Return the (x, y) coordinate for the center point of the cell that contains the specified text.  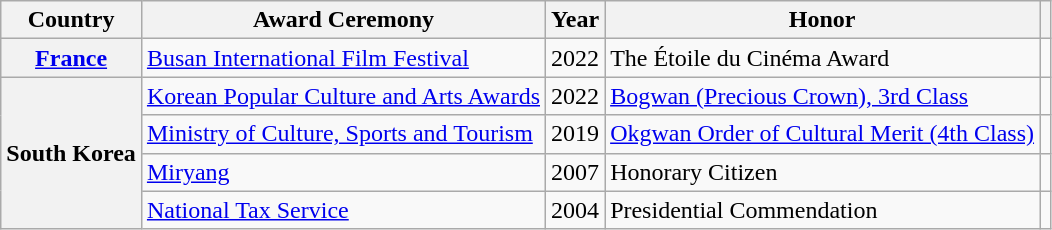
Miryang (343, 172)
Award Ceremony (343, 20)
2019 (576, 134)
Presidential Commendation (822, 210)
Bogwan (Precious Crown), 3rd Class (822, 96)
2007 (576, 172)
The Étoile du Cinéma Award (822, 58)
Okgwan Order of Cultural Merit (4th Class) (822, 134)
Year (576, 20)
Korean Popular Culture and Arts Awards (343, 96)
Ministry of Culture, Sports and Tourism (343, 134)
South Korea (72, 153)
2004 (576, 210)
Busan International Film Festival (343, 58)
Honor (822, 20)
National Tax Service (343, 210)
Honorary Citizen (822, 172)
France (72, 58)
Country (72, 20)
